Locate the cell with the specified text and output its (x, y) center coordinate. 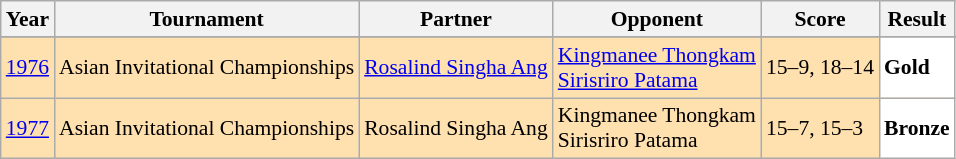
Partner (456, 19)
Opponent (657, 19)
Bronze (917, 128)
15–7, 15–3 (820, 128)
1976 (28, 68)
Score (820, 19)
Tournament (206, 19)
15–9, 18–14 (820, 68)
Gold (917, 68)
1977 (28, 128)
Year (28, 19)
Result (917, 19)
